Detect which cell encompasses the target text, then output its [X, Y] center coordinate. 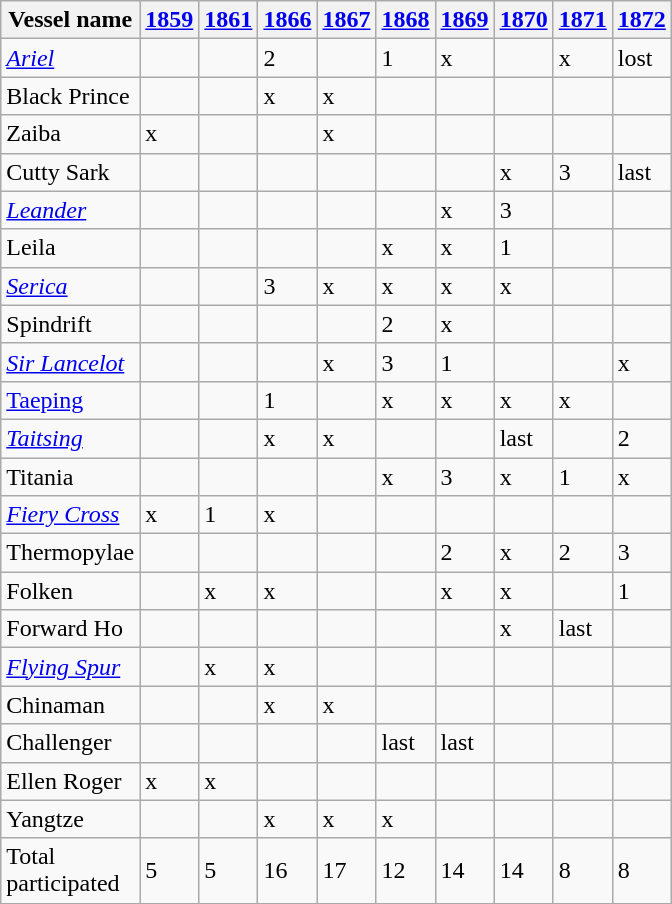
Black Prince [70, 96]
Taitsing [70, 438]
1868 [406, 20]
1859 [170, 20]
1867 [346, 20]
1871 [582, 20]
Sir Lancelot [70, 362]
Serica [70, 286]
Challenger [70, 743]
1869 [464, 20]
Leila [70, 248]
1866 [288, 20]
Spindrift [70, 324]
lost [642, 58]
17 [346, 870]
Taeping [70, 400]
Ariel [70, 58]
Zaiba [70, 134]
16 [288, 870]
Thermopylae [70, 553]
Ellen Roger [70, 781]
Leander [70, 210]
Chinaman [70, 705]
Flying Spur [70, 667]
1870 [524, 20]
Vessel name [70, 20]
12 [406, 870]
1872 [642, 20]
Yangtze [70, 819]
1861 [228, 20]
Cutty Sark [70, 172]
Fiery Cross [70, 515]
Total participated [70, 870]
Titania [70, 477]
Folken [70, 591]
Forward Ho [70, 629]
